Search for the cell housing the specified text and yield its (X, Y) center coordinate. 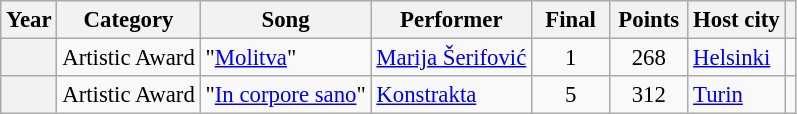
268 (649, 58)
"Molitva" (286, 58)
312 (649, 95)
Song (286, 20)
5 (571, 95)
Marija Šerifović (452, 58)
Points (649, 20)
Performer (452, 20)
Turin (736, 95)
Year (29, 20)
Category (128, 20)
Konstrakta (452, 95)
1 (571, 58)
Host city (736, 20)
Helsinki (736, 58)
"In corpore sano" (286, 95)
Final (571, 20)
